Provide the (X, Y) coordinate of the cell's center where the given text is located.  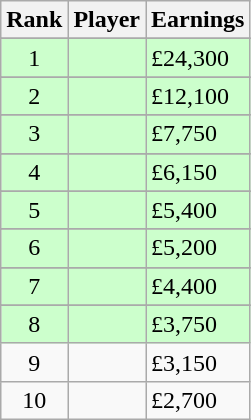
£3,150 (198, 362)
8 (34, 324)
1 (34, 58)
£6,150 (198, 172)
£5,200 (198, 248)
3 (34, 134)
£5,400 (198, 210)
4 (34, 172)
£4,400 (198, 286)
7 (34, 286)
£12,100 (198, 96)
£2,700 (198, 400)
£7,750 (198, 134)
10 (34, 400)
Rank (34, 20)
£3,750 (198, 324)
9 (34, 362)
Player (107, 20)
2 (34, 96)
5 (34, 210)
Earnings (198, 20)
6 (34, 248)
£24,300 (198, 58)
